Determine the (x, y) coordinate at the center of the cell enclosing the given text.  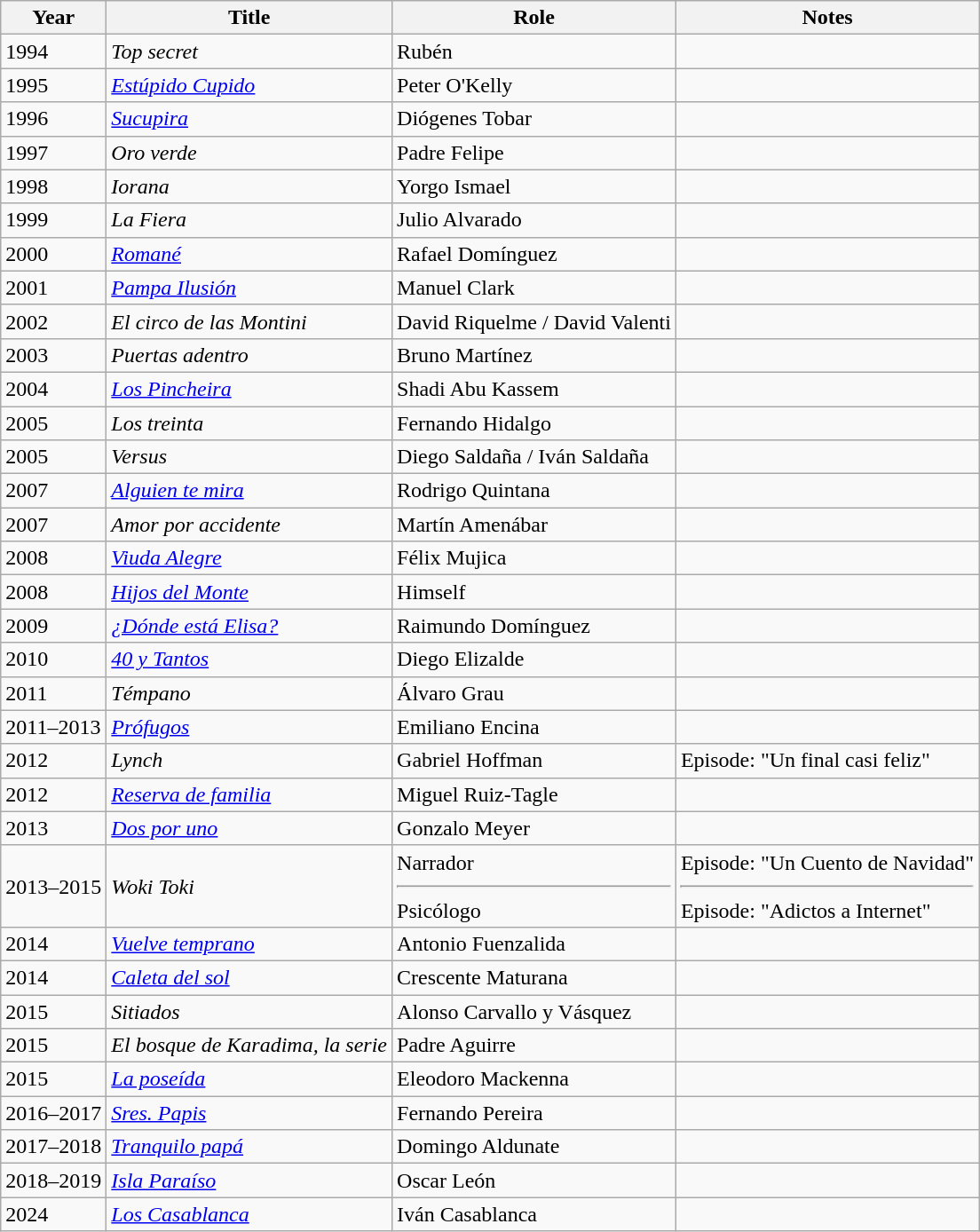
Julio Alvarado (534, 220)
2003 (53, 355)
Notes (827, 18)
1994 (53, 51)
Martín Amenábar (534, 525)
Témpano (249, 693)
NarradorPsicólogo (534, 886)
2010 (53, 659)
Himself (534, 592)
Romané (249, 254)
Hijos del Monte (249, 592)
Estúpido Cupido (249, 85)
2018–2019 (53, 1181)
2000 (53, 254)
1999 (53, 220)
Role (534, 18)
Prófugos (249, 727)
2013 (53, 828)
Los Casablanca (249, 1214)
Puertas adentro (249, 355)
Woki Toki (249, 886)
Bruno Martínez (534, 355)
2011–2013 (53, 727)
1997 (53, 153)
Félix Mujica (534, 558)
Iván Casablanca (534, 1214)
Miguel Ruiz-Tagle (534, 794)
2011 (53, 693)
Emiliano Encina (534, 727)
Gabriel Hoffman (534, 761)
Sucupira (249, 119)
Versus (249, 457)
1998 (53, 186)
Domingo Aldunate (534, 1147)
Los Pincheira (249, 389)
Oro verde (249, 153)
Isla Paraíso (249, 1181)
Viuda Alegre (249, 558)
Padre Aguirre (534, 1046)
Dos por uno (249, 828)
40 y Tantos (249, 659)
La poseída (249, 1079)
Eleodoro Mackenna (534, 1079)
Antonio Fuenzalida (534, 944)
2009 (53, 626)
Crescente Maturana (534, 977)
Alonso Carvallo y Vásquez (534, 1011)
2016–2017 (53, 1113)
Oscar León (534, 1181)
1995 (53, 85)
Amor por accidente (249, 525)
2017–2018 (53, 1147)
Lynch (249, 761)
Reserva de familia (249, 794)
Year (53, 18)
Raimundo Domínguez (534, 626)
Gonzalo Meyer (534, 828)
Álvaro Grau (534, 693)
Episode: "Un final casi feliz" (827, 761)
Sitiados (249, 1011)
Los treinta (249, 423)
1996 (53, 119)
Diego Saldaña / Iván Saldaña (534, 457)
2001 (53, 288)
Title (249, 18)
Pampa Ilusión (249, 288)
¿Dónde está Elisa? (249, 626)
2004 (53, 389)
El bosque de Karadima, la serie (249, 1046)
Rubén (534, 51)
Shadi Abu Kassem (534, 389)
Episode: "Un Cuento de Navidad"Episode: "Adictos a Internet" (827, 886)
Top secret (249, 51)
Tranquilo papá (249, 1147)
Rodrigo Quintana (534, 491)
Manuel Clark (534, 288)
Iorana (249, 186)
La Fiera (249, 220)
Alguien te mira (249, 491)
Padre Felipe (534, 153)
David Riquelme / David Valenti (534, 321)
El circo de las Montini (249, 321)
Vuelve temprano (249, 944)
Peter O'Kelly (534, 85)
Fernando Pereira (534, 1113)
2013–2015 (53, 886)
Caleta del sol (249, 977)
Diego Elizalde (534, 659)
Rafael Domínguez (534, 254)
2024 (53, 1214)
Diógenes Tobar (534, 119)
Sres. Papis (249, 1113)
2002 (53, 321)
Yorgo Ismael (534, 186)
Fernando Hidalgo (534, 423)
